Determine the (X, Y) coordinate at the center of the cell enclosing the given text.  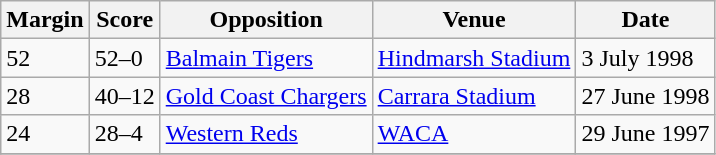
27 June 1998 (646, 96)
Western Reds (266, 134)
Gold Coast Chargers (266, 96)
24 (45, 134)
Score (124, 20)
Balmain Tigers (266, 58)
Venue (474, 20)
3 July 1998 (646, 58)
Hindmarsh Stadium (474, 58)
Date (646, 20)
WACA (474, 134)
28 (45, 96)
Carrara Stadium (474, 96)
Margin (45, 20)
52–0 (124, 58)
28–4 (124, 134)
29 June 1997 (646, 134)
52 (45, 58)
40–12 (124, 96)
Opposition (266, 20)
